Identify which cell holds the provided text, then report its [X, Y] central coordinate. 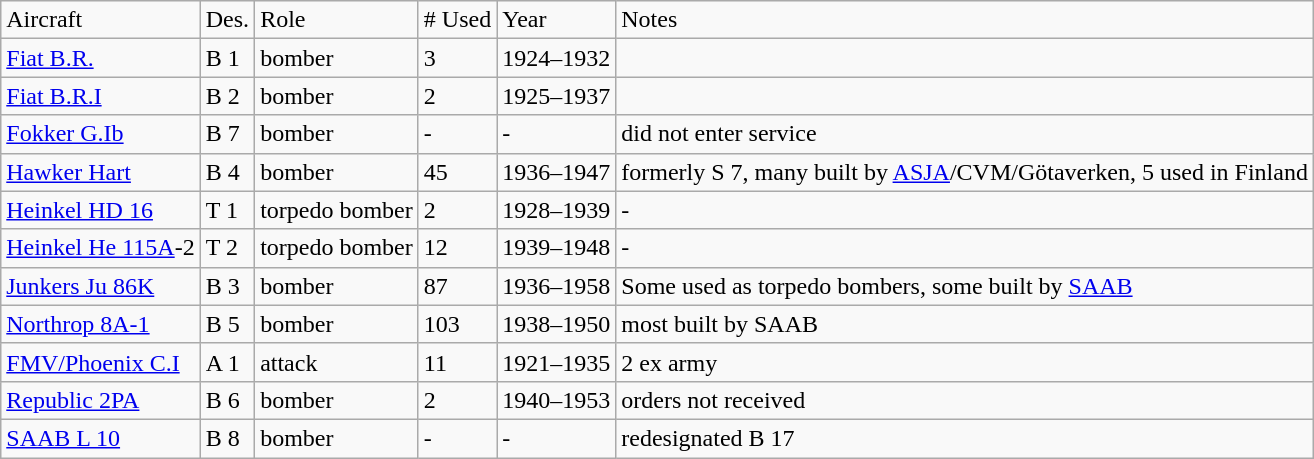
Republic 2PA [100, 400]
1940–1953 [556, 400]
2 ex army [965, 362]
Notes [965, 20]
Role [337, 20]
Some used as torpedo bombers, some built by SAAB [965, 286]
45 [457, 172]
attack [337, 362]
1936–1958 [556, 286]
T 1 [227, 210]
B 7 [227, 134]
11 [457, 362]
1928–1939 [556, 210]
Heinkel HD 16 [100, 210]
Year [556, 20]
FMV/Phoenix C.I [100, 362]
B 6 [227, 400]
T 2 [227, 248]
B 8 [227, 438]
B 4 [227, 172]
Junkers Ju 86K [100, 286]
SAAB L 10 [100, 438]
1939–1948 [556, 248]
B 3 [227, 286]
orders not received [965, 400]
B 5 [227, 324]
1924–1932 [556, 58]
103 [457, 324]
most built by SAAB [965, 324]
Heinkel He 115A-2 [100, 248]
did not enter service [965, 134]
1938–1950 [556, 324]
redesignated B 17 [965, 438]
87 [457, 286]
Fiat B.R.I [100, 96]
12 [457, 248]
Fiat B.R. [100, 58]
A 1 [227, 362]
1921–1935 [556, 362]
Northrop 8A-1 [100, 324]
1925–1937 [556, 96]
Des. [227, 20]
Aircraft [100, 20]
3 [457, 58]
formerly S 7, many built by ASJA/CVM/Götaverken, 5 used in Finland [965, 172]
1936–1947 [556, 172]
Fokker G.Ib [100, 134]
B 2 [227, 96]
# Used [457, 20]
B 1 [227, 58]
Hawker Hart [100, 172]
